Scan for the cell matching the given text and deliver its [x, y] coordinate at center. 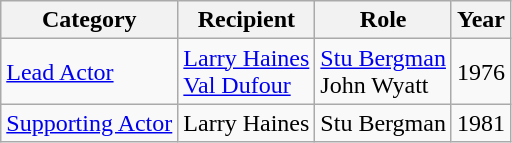
Category [90, 20]
1981 [480, 123]
Supporting Actor [90, 123]
1976 [480, 72]
Year [480, 20]
Role [384, 20]
Lead Actor [90, 72]
Stu BergmanJohn Wyatt [384, 72]
Stu Bergman [384, 123]
Larry Haines [246, 123]
Larry HainesVal Dufour [246, 72]
Recipient [246, 20]
